From the cell containing the given text, extract its center point as (x, y) coordinate. 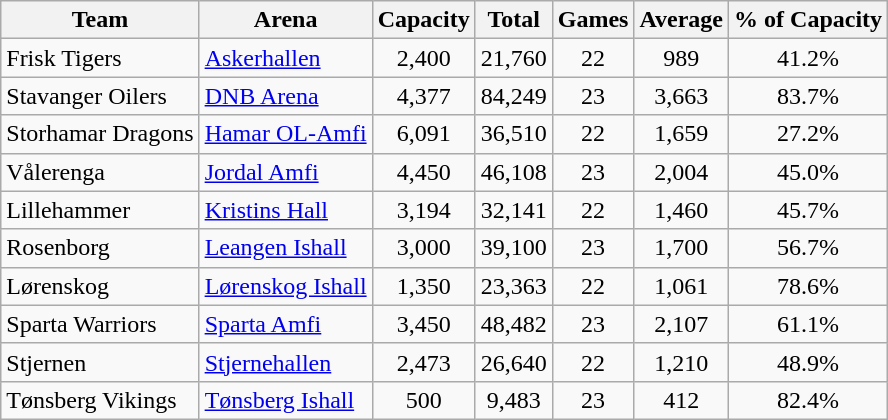
989 (682, 58)
48.9% (808, 362)
Arena (286, 20)
Sparta Warriors (100, 324)
41.2% (808, 58)
2,473 (424, 362)
2,107 (682, 324)
Askerhallen (286, 58)
Storhamar Dragons (100, 134)
Tønsberg Vikings (100, 400)
Total (514, 20)
26,640 (514, 362)
Rosenborg (100, 248)
Sparta Amfi (286, 324)
78.6% (808, 286)
% of Capacity (808, 20)
Lørenskog Ishall (286, 286)
1,061 (682, 286)
DNB Arena (286, 96)
61.1% (808, 324)
1,460 (682, 210)
Stjernen (100, 362)
412 (682, 400)
2,004 (682, 172)
Games (593, 20)
9,483 (514, 400)
Kristins Hall (286, 210)
45.0% (808, 172)
83.7% (808, 96)
Lillehammer (100, 210)
Capacity (424, 20)
Leangen Ishall (286, 248)
Stavanger Oilers (100, 96)
56.7% (808, 248)
39,100 (514, 248)
84,249 (514, 96)
1,700 (682, 248)
Frisk Tigers (100, 58)
4,450 (424, 172)
32,141 (514, 210)
Stjernehallen (286, 362)
Team (100, 20)
1,210 (682, 362)
46,108 (514, 172)
36,510 (514, 134)
45.7% (808, 210)
3,000 (424, 248)
Vålerenga (100, 172)
2,400 (424, 58)
6,091 (424, 134)
Average (682, 20)
Lørenskog (100, 286)
3,663 (682, 96)
500 (424, 400)
27.2% (808, 134)
4,377 (424, 96)
Tønsberg Ishall (286, 400)
48,482 (514, 324)
82.4% (808, 400)
21,760 (514, 58)
3,194 (424, 210)
1,659 (682, 134)
3,450 (424, 324)
Jordal Amfi (286, 172)
Hamar OL-Amfi (286, 134)
1,350 (424, 286)
23,363 (514, 286)
